Return (x, y) of the center of cell containing provided text 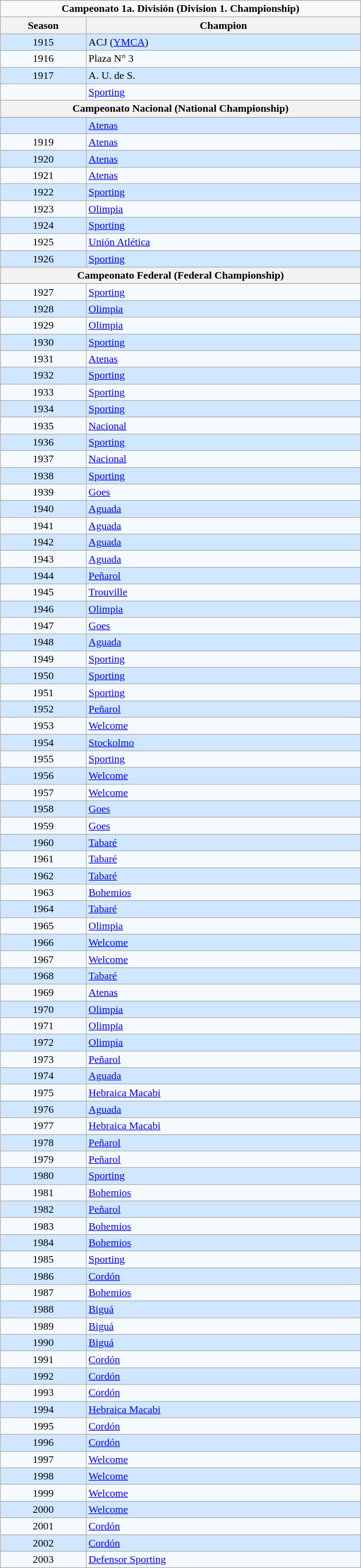
1978 (43, 1143)
1988 (43, 1310)
2002 (43, 1543)
1991 (43, 1359)
Stockolmo (223, 743)
1923 (43, 209)
1917 (43, 75)
1936 (43, 442)
1964 (43, 909)
1966 (43, 942)
1975 (43, 1093)
1983 (43, 1226)
1958 (43, 809)
1974 (43, 1076)
Campeonato Federal (Federal Championship) (181, 276)
1937 (43, 459)
1986 (43, 1276)
1956 (43, 776)
Campeonato 1a. División (Division 1. Championship) (181, 9)
A. U. de S. (223, 75)
Unión Atlética (223, 242)
2003 (43, 1560)
1996 (43, 1443)
1973 (43, 1059)
1915 (43, 42)
1934 (43, 409)
1928 (43, 309)
1949 (43, 659)
1951 (43, 692)
1984 (43, 1242)
1940 (43, 509)
1930 (43, 342)
1920 (43, 159)
1987 (43, 1293)
1950 (43, 676)
1965 (43, 926)
1993 (43, 1393)
1992 (43, 1376)
1961 (43, 859)
1916 (43, 59)
1919 (43, 142)
1967 (43, 959)
1955 (43, 759)
1921 (43, 175)
1938 (43, 475)
Defensor Sporting (223, 1560)
1998 (43, 1476)
1944 (43, 576)
1947 (43, 626)
2000 (43, 1509)
Champion (223, 25)
1932 (43, 375)
1943 (43, 559)
1985 (43, 1259)
1962 (43, 876)
ACJ (YMCA) (223, 42)
1945 (43, 592)
1935 (43, 425)
1924 (43, 226)
Trouville (223, 592)
1948 (43, 642)
1954 (43, 743)
1959 (43, 826)
Campeonato Nacional (National Championship) (181, 109)
2001 (43, 1526)
1990 (43, 1343)
1933 (43, 392)
1960 (43, 842)
1925 (43, 242)
1969 (43, 992)
Plaza N° 3 (223, 59)
1977 (43, 1126)
1994 (43, 1409)
1976 (43, 1109)
1981 (43, 1193)
1971 (43, 1026)
1995 (43, 1426)
1952 (43, 709)
1963 (43, 892)
1926 (43, 259)
Season (43, 25)
1982 (43, 1209)
1927 (43, 292)
1939 (43, 492)
1970 (43, 1009)
1953 (43, 726)
1997 (43, 1459)
1968 (43, 976)
1980 (43, 1176)
1929 (43, 326)
1979 (43, 1159)
1957 (43, 793)
1972 (43, 1043)
1942 (43, 542)
1941 (43, 526)
1931 (43, 359)
1999 (43, 1493)
1946 (43, 609)
1922 (43, 192)
1989 (43, 1326)
